Extract the [x, y] coordinate from the center of the cell holding the provided text.  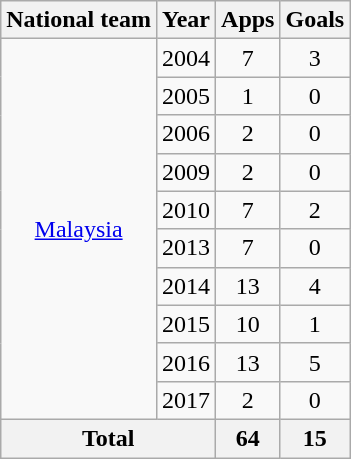
Total [108, 438]
4 [315, 286]
2014 [186, 286]
2004 [186, 58]
2016 [186, 362]
Malaysia [79, 230]
National team [79, 20]
64 [248, 438]
Year [186, 20]
2017 [186, 400]
5 [315, 362]
2010 [186, 210]
2005 [186, 96]
3 [315, 58]
10 [248, 324]
2006 [186, 134]
Apps [248, 20]
2009 [186, 172]
2015 [186, 324]
Goals [315, 20]
15 [315, 438]
2013 [186, 248]
